Pinpoint the cell where the given text exists, returning its [x, y] midpoint coordinate. 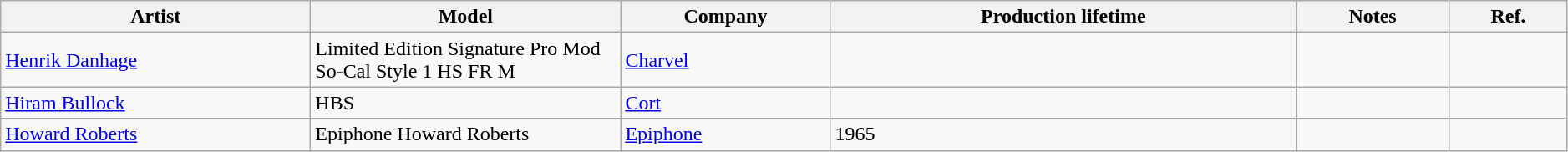
Epiphone Howard Roberts [466, 134]
Company [725, 17]
Charvel [725, 60]
Production lifetime [1063, 17]
Henrik Danhage [155, 60]
Notes [1373, 17]
Limited Edition Signature Pro Mod So-Cal Style 1 HS FR M [466, 60]
Ref. [1508, 17]
Epiphone [725, 134]
Artist [155, 17]
1965 [1063, 134]
Hiram Bullock [155, 103]
Howard Roberts [155, 134]
HBS [466, 103]
Model [466, 17]
Cort [725, 103]
